Output the (x, y) coordinate of the center of the cell containing the given text.  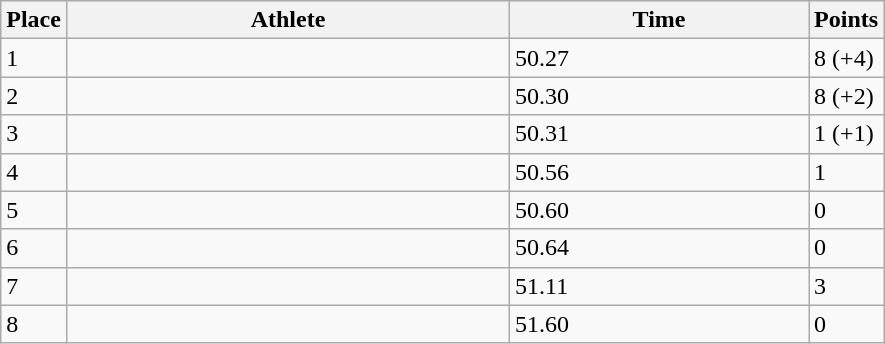
50.30 (660, 96)
50.60 (660, 210)
8 (+2) (846, 96)
Time (660, 20)
51.11 (660, 286)
2 (34, 96)
5 (34, 210)
Athlete (288, 20)
7 (34, 286)
6 (34, 248)
51.60 (660, 324)
4 (34, 172)
8 (34, 324)
Points (846, 20)
1 (+1) (846, 134)
50.27 (660, 58)
Place (34, 20)
50.56 (660, 172)
8 (+4) (846, 58)
50.31 (660, 134)
50.64 (660, 248)
